From the cell containing the given text, extract its center point as [x, y] coordinate. 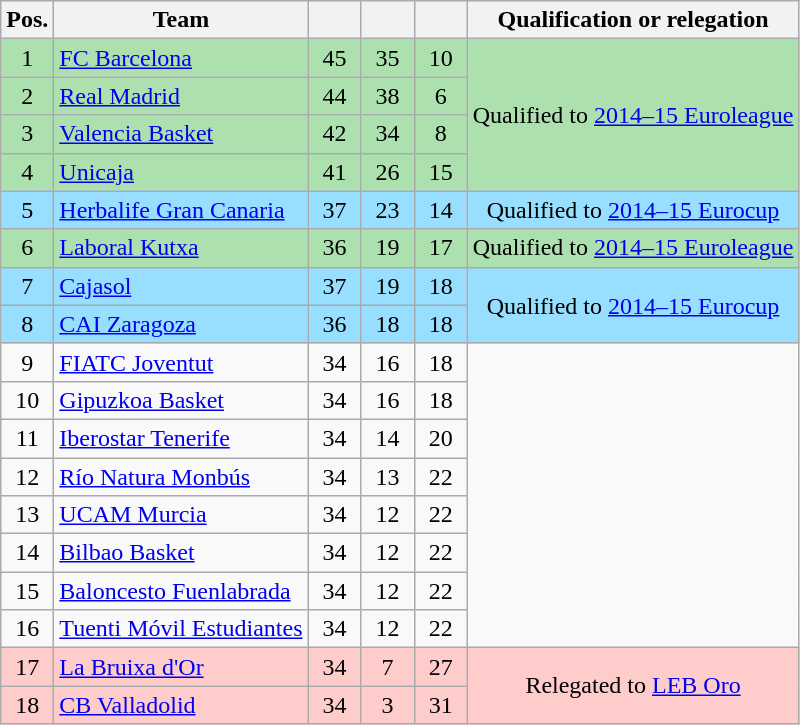
Cajasol [181, 286]
Gipuzkoa Basket [181, 400]
La Bruixa d'Or [181, 667]
Relegated to LEB Oro [633, 686]
Qualification or relegation [633, 20]
27 [440, 667]
5 [28, 210]
23 [388, 210]
Valencia Basket [181, 134]
38 [388, 96]
45 [334, 58]
Laboral Kutxa [181, 248]
41 [334, 172]
Río Natura Monbús [181, 477]
35 [388, 58]
44 [334, 96]
31 [440, 705]
Herbalife Gran Canaria [181, 210]
Unicaja [181, 172]
2 [28, 96]
Real Madrid [181, 96]
UCAM Murcia [181, 515]
20 [440, 438]
Baloncesto Fuenlabrada [181, 591]
CAI Zaragoza [181, 324]
Team [181, 20]
42 [334, 134]
Pos. [28, 20]
FIATC Joventut [181, 362]
Iberostar Tenerife [181, 438]
26 [388, 172]
FC Barcelona [181, 58]
4 [28, 172]
Bilbao Basket [181, 553]
9 [28, 362]
1 [28, 58]
CB Valladolid [181, 705]
11 [28, 438]
Tuenti Móvil Estudiantes [181, 629]
